Scan for the cell matching the given text and deliver its [x, y] coordinate at center. 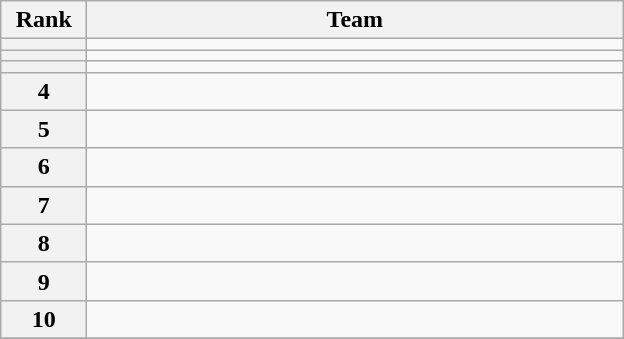
9 [44, 281]
8 [44, 243]
6 [44, 167]
7 [44, 205]
Team [355, 20]
10 [44, 319]
4 [44, 91]
Rank [44, 20]
5 [44, 129]
